Identify which cell holds the provided text, then report its (x, y) central coordinate. 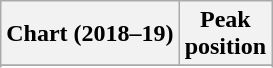
Chart (2018–19) (90, 34)
Peak position (225, 34)
